Pinpoint the cell where the given text exists, returning its [x, y] midpoint coordinate. 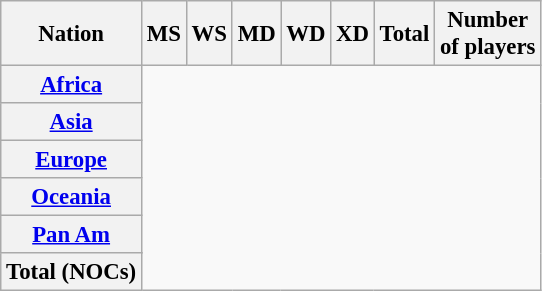
Numberof players [488, 34]
WS [209, 34]
Asia [72, 122]
WD [306, 34]
Africa [72, 85]
XD [353, 34]
Pan Am [72, 235]
Total [404, 34]
MD [256, 34]
MS [164, 34]
Nation [72, 34]
Oceania [72, 197]
Europe [72, 160]
